Capture the cell that displays the provided text and extract its (X, Y) central coordinate. 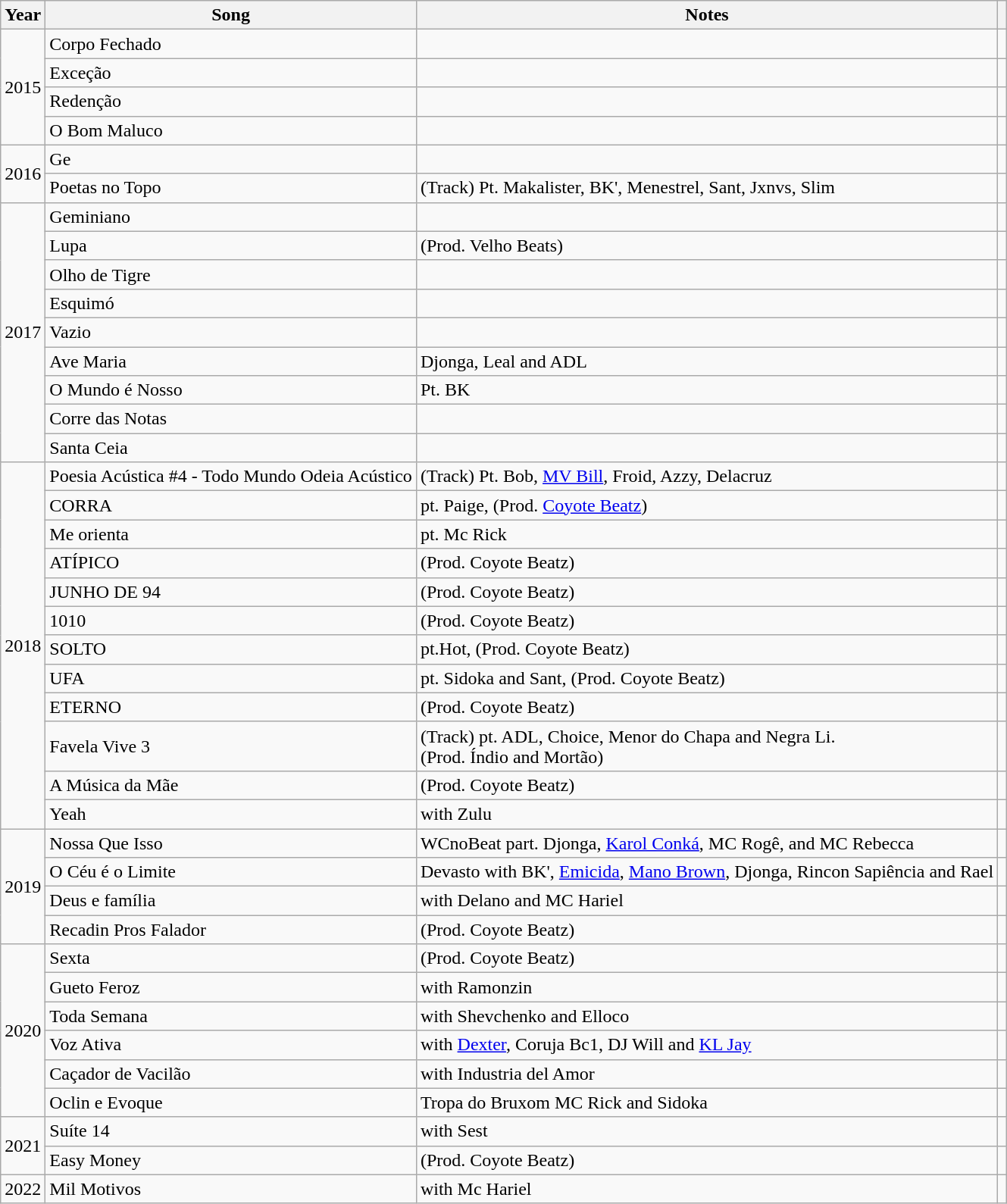
Oclin e Evoque (231, 1102)
Nossa Que Isso (231, 843)
pt. Mc Rick (706, 534)
Poesia Acústica #4 - Todo Mundo Odeia Acústico (231, 477)
Esquimó (231, 303)
Corre das Notas (231, 419)
Recadin Pros Falador (231, 930)
JUNHO DE 94 (231, 592)
pt. Paige, (Prod. Coyote Beatz) (706, 505)
Exceção (231, 73)
with Delano and MC Hariel (706, 901)
with Shevchenko and Elloco (706, 1016)
Santa Ceia (231, 448)
Sexta (231, 959)
with Mc Hariel (706, 1189)
2019 (23, 887)
with Dexter, Coruja Bc1, DJ Will and KL Jay (706, 1045)
2018 (23, 646)
Vazio (231, 332)
Tropa do Bruxom MC Rick and Sidoka (706, 1102)
Caçador de Vacilão (231, 1074)
(Prod. Velho Beats) (706, 245)
ETERNO (231, 707)
Gueto Feroz (231, 987)
O Bom Maluco (231, 130)
O Céu é o Limite (231, 872)
ATÍPICO (231, 563)
Voz Ativa (231, 1045)
Pt. BK (706, 390)
Favela Vive 3 (231, 746)
Deus e família (231, 901)
2017 (23, 332)
Notes (706, 15)
(Track) Pt. Bob, MV Bill, Froid, Azzy, Delacruz (706, 477)
with Ramonzin (706, 987)
2020 (23, 1030)
with Zulu (706, 814)
pt. Sidoka and Sant, (Prod. Coyote Beatz) (706, 678)
SOLTO (231, 649)
Poetas no Topo (231, 188)
Ave Maria (231, 361)
2016 (23, 174)
Yeah (231, 814)
Easy Money (231, 1160)
CORRA (231, 505)
Suíte 14 (231, 1131)
Devasto with BK', Emicida, Mano Brown, Djonga, Rincon Sapiência and Rael (706, 872)
2015 (23, 87)
2022 (23, 1189)
Djonga, Leal and ADL (706, 361)
Year (23, 15)
O Mundo é Nosso (231, 390)
Mil Motivos (231, 1189)
Corpo Fechado (231, 44)
Me orienta (231, 534)
Ge (231, 159)
Redenção (231, 102)
with Sest (706, 1131)
with Industria del Amor (706, 1074)
Geminiano (231, 217)
Toda Semana (231, 1016)
A Música da Mãe (231, 785)
Lupa (231, 245)
WCnoBeat part. Djonga, Karol Conká, MC Rogê, and MC Rebecca (706, 843)
Olho de Tigre (231, 274)
2021 (23, 1146)
(Track) Pt. Makalister, BK', Menestrel, Sant, Jxnvs, Slim (706, 188)
1010 (231, 621)
pt.Hot, (Prod. Coyote Beatz) (706, 649)
Song (231, 15)
(Track) pt. ADL, Choice, Menor do Chapa and Negra Li.(Prod. Índio and Mortão) (706, 746)
UFA (231, 678)
